Identify which cell holds the provided text, then report its [X, Y] central coordinate. 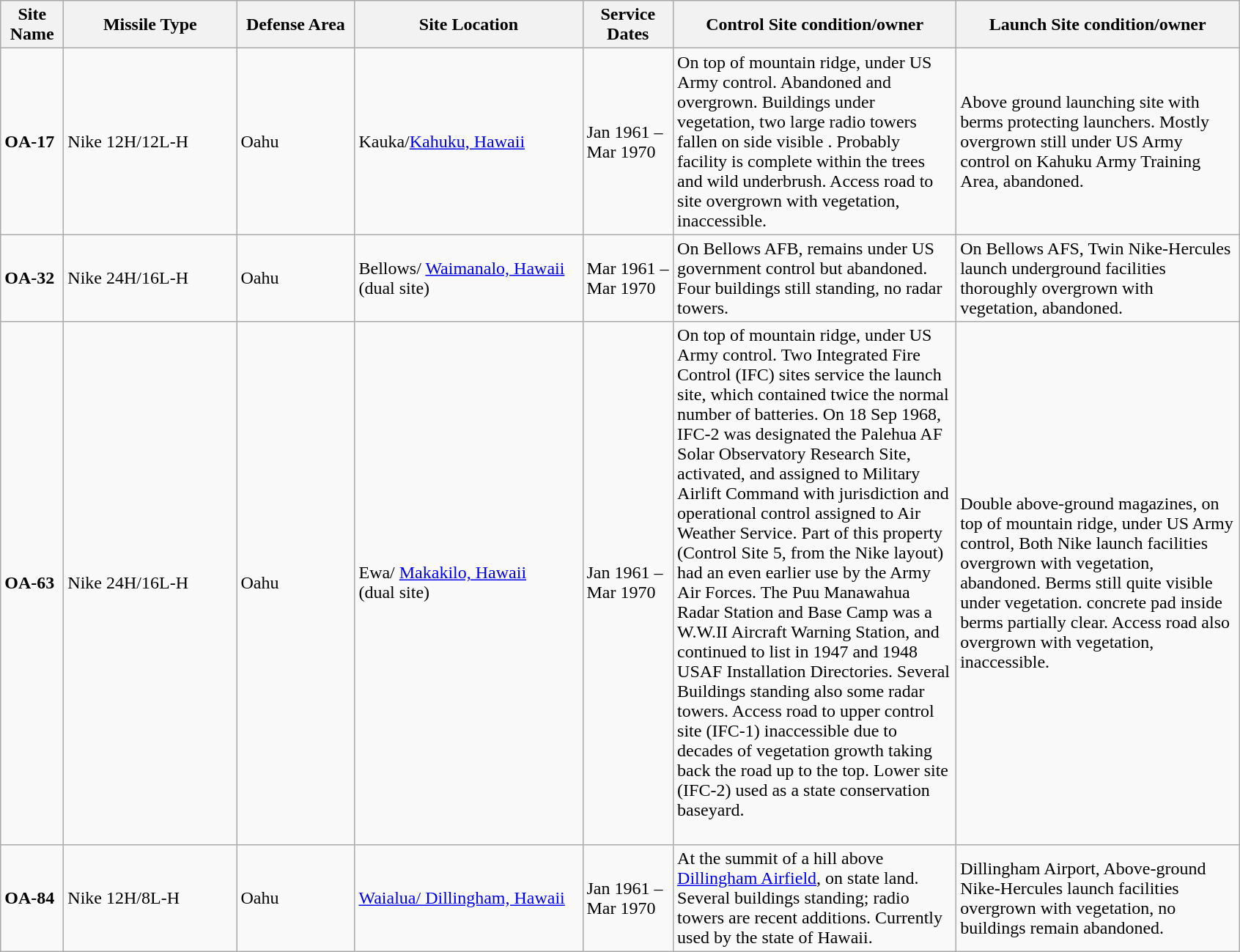
Defense Area [296, 25]
OA-84 [32, 898]
Site Name [32, 25]
Waialua/ Dillingham, Hawaii [469, 898]
OA-63 [32, 583]
Kauka/Kahuku, Hawaii [469, 141]
Site Location [469, 25]
Service Dates [628, 25]
On Bellows AFS, Twin Nike-Hercules launch underground facilities thoroughly overgrown with vegetation, abandoned. [1098, 278]
Nike 12H/12L-H [150, 141]
OA-32 [32, 278]
On Bellows AFB, remains under US government control but abandoned. Four buildings still standing, no radar towers. [815, 278]
Above ground launching site with berms protecting launchers. Mostly overgrown still under US Army control on Kahuku Army Training Area, abandoned. [1098, 141]
Ewa/ Makakilo, Hawaii(dual site) [469, 583]
OA-17 [32, 141]
Launch Site condition/owner [1098, 25]
Dillingham Airport, Above-ground Nike-Hercules launch facilities overgrown with vegetation, no buildings remain abandoned. [1098, 898]
Nike 12H/8L-H [150, 898]
Bellows/ Waimanalo, Hawaii(dual site) [469, 278]
Mar 1961 – Mar 1970 [628, 278]
Missile Type [150, 25]
Control Site condition/owner [815, 25]
